Detect which cell encompasses the target text, then output its (X, Y) center coordinate. 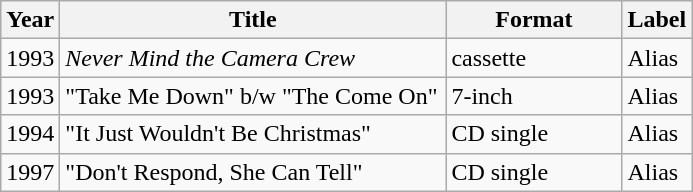
cassette (534, 58)
"Don't Respond, She Can Tell" (253, 172)
"Take Me Down" b/w "The Come On" (253, 96)
Never Mind the Camera Crew (253, 58)
1997 (30, 172)
Year (30, 20)
"It Just Wouldn't Be Christmas" (253, 134)
Label (657, 20)
7-inch (534, 96)
Format (534, 20)
Title (253, 20)
1994 (30, 134)
